Return the [X, Y] coordinate for the center point of the cell that contains the specified text.  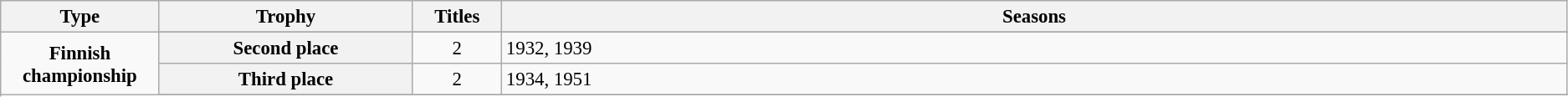
Type [80, 17]
Seasons [1034, 17]
1932, 1939 [1034, 48]
Third place [286, 79]
1934, 1951 [1034, 79]
Trophy [286, 17]
Titles [457, 17]
Second place [286, 48]
Finnish championship [80, 64]
